Scan for the cell matching the given text and deliver its [x, y] coordinate at center. 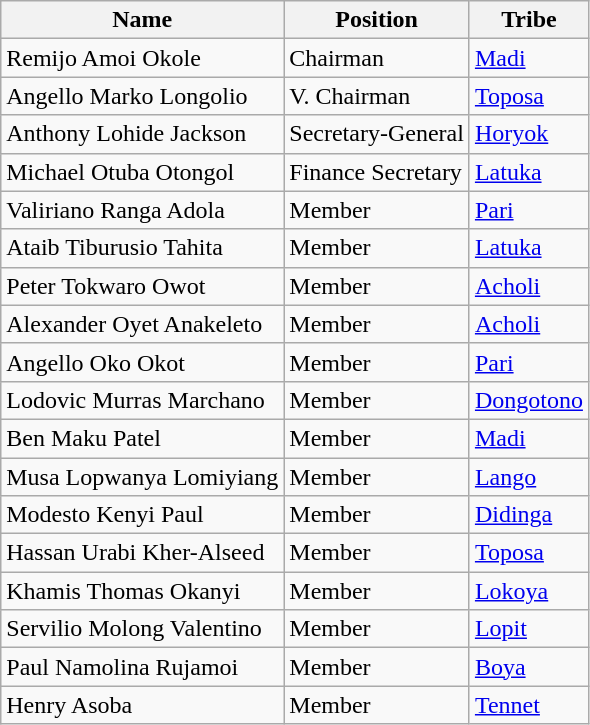
Dongotono [528, 400]
Paul Namolina Rujamoi [142, 667]
Anthony Lohide Jackson [142, 134]
Ben Maku Patel [142, 438]
Michael Otuba Otongol [142, 172]
Musa Lopwanya Lomiyiang [142, 477]
Ataib Tiburusio Tahita [142, 248]
Khamis Thomas Okanyi [142, 591]
Angello Oko Okot [142, 362]
Lodovic Murras Marchano [142, 400]
Angello Marko Longolio [142, 96]
Tribe [528, 20]
Remijo Amoi Okole [142, 58]
Chairman [377, 58]
Lopit [528, 629]
Tennet [528, 705]
Henry Asoba [142, 705]
Servilio Molong Valentino [142, 629]
Valiriano Ranga Adola [142, 210]
Name [142, 20]
Horyok [528, 134]
Finance Secretary [377, 172]
Hassan Urabi Kher-Alseed [142, 553]
Modesto Kenyi Paul [142, 515]
Boya [528, 667]
Lango [528, 477]
Didinga [528, 515]
V. Chairman [377, 96]
Secretary-General [377, 134]
Peter Tokwaro Owot [142, 286]
Position [377, 20]
Lokoya [528, 591]
Alexander Oyet Anakeleto [142, 324]
